Scan for the cell matching the given text and deliver its (X, Y) coordinate at center. 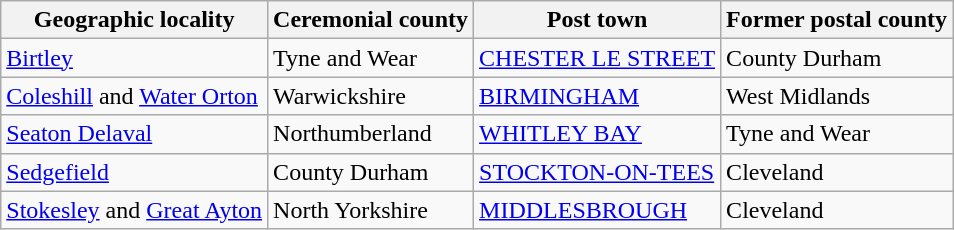
STOCKTON-ON-TEES (598, 172)
Warwickshire (371, 96)
West Midlands (837, 96)
Stokesley and Great Ayton (134, 210)
North Yorkshire (371, 210)
Northumberland (371, 134)
Sedgefield (134, 172)
Former postal county (837, 20)
CHESTER LE STREET (598, 58)
Ceremonial county (371, 20)
Geographic locality (134, 20)
Coleshill and Water Orton (134, 96)
BIRMINGHAM (598, 96)
Post town (598, 20)
Birtley (134, 58)
WHITLEY BAY (598, 134)
Seaton Delaval (134, 134)
MIDDLESBROUGH (598, 210)
